Identify which cell holds the provided text, then report its [X, Y] central coordinate. 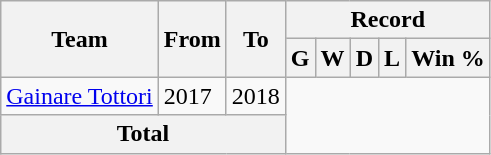
From [192, 39]
To [256, 39]
Record [388, 20]
Total [144, 134]
L [392, 58]
Win % [448, 58]
2017 [192, 96]
D [364, 58]
Gainare Tottori [80, 96]
2018 [256, 96]
W [332, 58]
Team [80, 39]
G [300, 58]
